Return (x, y) of the center of cell containing provided text 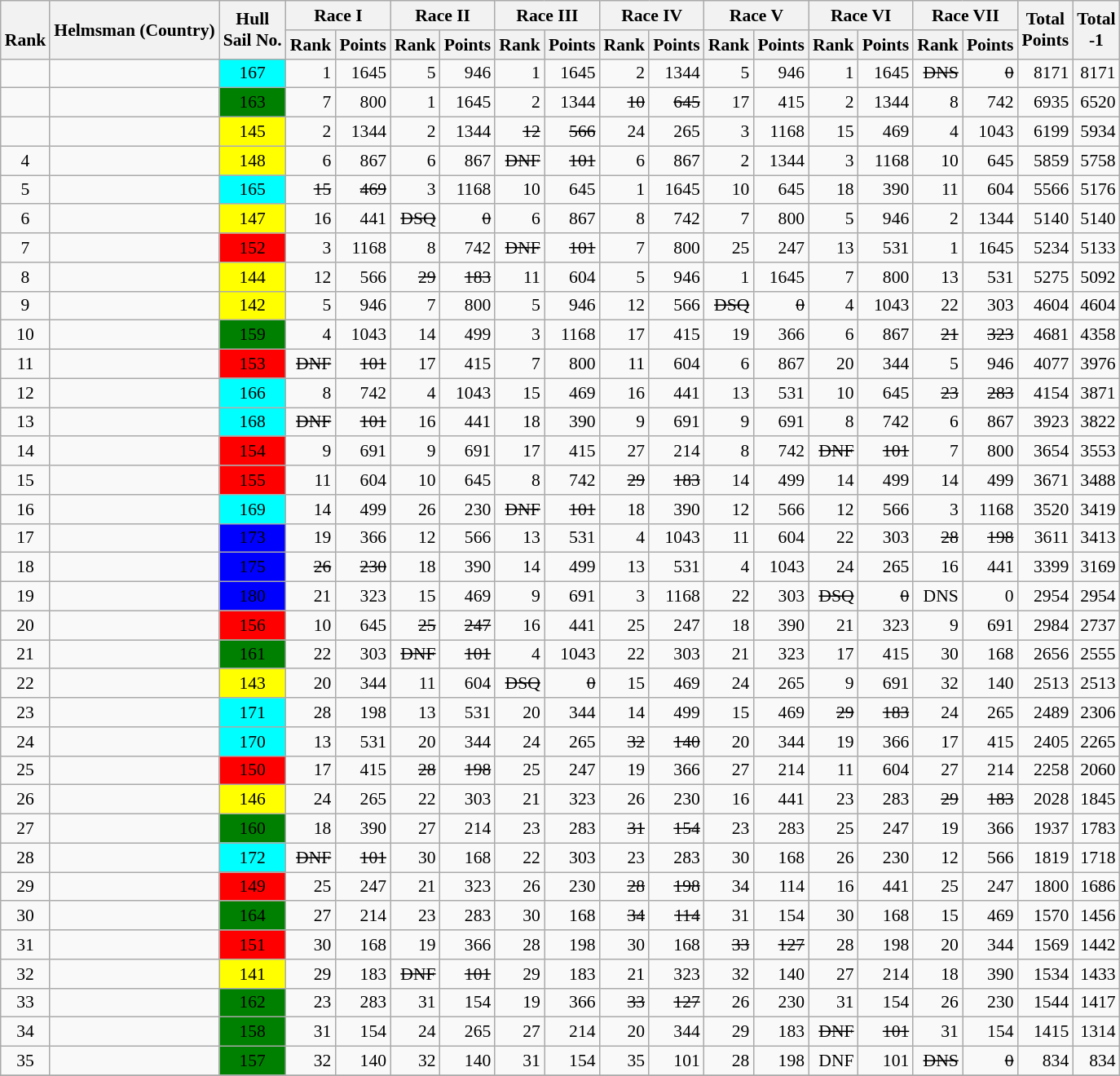
148 (253, 161)
4681 (1046, 335)
3923 (1046, 422)
2306 (1096, 712)
6199 (1046, 132)
Race III (547, 15)
HullSail No. (253, 29)
161 (253, 655)
2656 (1046, 655)
4358 (1096, 335)
1417 (1096, 1003)
5133 (1096, 248)
3399 (1046, 567)
149 (253, 887)
152 (253, 248)
3488 (1096, 480)
3169 (1096, 567)
2258 (1046, 770)
3419 (1096, 509)
Helmsman (Country) (134, 29)
5275 (1046, 277)
142 (253, 306)
1433 (1096, 974)
156 (253, 625)
1415 (1046, 1032)
1819 (1046, 858)
Race V (756, 15)
Total Points (1046, 29)
172 (253, 858)
1570 (1046, 916)
157 (253, 1061)
5234 (1046, 248)
2984 (1046, 625)
1686 (1096, 887)
3611 (1046, 538)
3413 (1096, 538)
164 (253, 916)
Total-1 (1096, 29)
2060 (1096, 770)
163 (253, 103)
1442 (1096, 945)
144 (253, 277)
Race VI (861, 15)
159 (253, 335)
173 (253, 538)
Race II (443, 15)
1937 (1046, 829)
3520 (1046, 509)
1783 (1096, 829)
Race VII (965, 15)
1718 (1096, 858)
5758 (1096, 161)
151 (253, 945)
160 (253, 829)
2028 (1046, 800)
5092 (1096, 277)
1845 (1096, 800)
4154 (1046, 393)
1800 (1046, 887)
6935 (1046, 103)
3822 (1096, 422)
Race I (338, 15)
171 (253, 712)
167 (253, 73)
5566 (1046, 190)
3871 (1096, 393)
175 (253, 567)
2737 (1096, 625)
180 (253, 597)
4077 (1046, 364)
2265 (1096, 742)
170 (253, 742)
1314 (1096, 1032)
141 (253, 974)
2405 (1046, 742)
3553 (1096, 452)
1534 (1046, 974)
3671 (1046, 480)
147 (253, 219)
3976 (1096, 364)
5176 (1096, 190)
1544 (1046, 1003)
155 (253, 480)
145 (253, 132)
153 (253, 364)
165 (253, 190)
2489 (1046, 712)
158 (253, 1032)
166 (253, 393)
143 (253, 684)
146 (253, 800)
169 (253, 509)
Race IV (652, 15)
150 (253, 770)
1569 (1046, 945)
3654 (1046, 452)
5934 (1096, 132)
1456 (1096, 916)
5859 (1046, 161)
162 (253, 1003)
6520 (1096, 103)
2555 (1096, 655)
